Scan for the cell matching the given text and deliver its (x, y) coordinate at center. 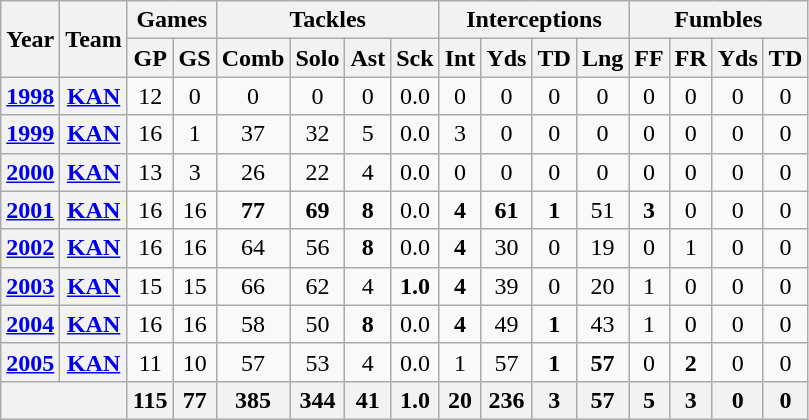
2002 (30, 248)
2 (690, 362)
Tackles (328, 20)
Interceptions (534, 20)
2000 (30, 172)
Team (94, 39)
GS (194, 58)
Year (30, 39)
39 (506, 286)
37 (253, 134)
22 (318, 172)
236 (506, 400)
10 (194, 362)
GP (150, 58)
43 (602, 324)
49 (506, 324)
69 (318, 210)
2003 (30, 286)
Sck (415, 58)
53 (318, 362)
11 (150, 362)
50 (318, 324)
32 (318, 134)
51 (602, 210)
Lng (602, 58)
Games (172, 20)
62 (318, 286)
FR (690, 58)
13 (150, 172)
2005 (30, 362)
FF (649, 58)
58 (253, 324)
2004 (30, 324)
64 (253, 248)
Fumbles (718, 20)
115 (150, 400)
2001 (30, 210)
12 (150, 96)
Solo (318, 58)
30 (506, 248)
Int (460, 58)
1998 (30, 96)
61 (506, 210)
Comb (253, 58)
385 (253, 400)
1999 (30, 134)
344 (318, 400)
41 (368, 400)
56 (318, 248)
19 (602, 248)
66 (253, 286)
Ast (368, 58)
26 (253, 172)
